Find where the given text appears and provide that cell's center as (X, Y) coordinate. 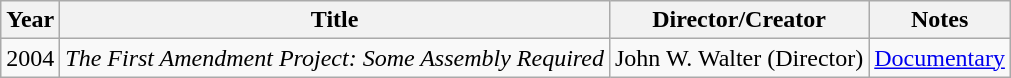
John W. Walter (Director) (738, 58)
Documentary (940, 58)
Title (335, 20)
2004 (30, 58)
Director/Creator (738, 20)
Notes (940, 20)
Year (30, 20)
The First Amendment Project: Some Assembly Required (335, 58)
